Return [X, Y] of the center of cell containing provided text 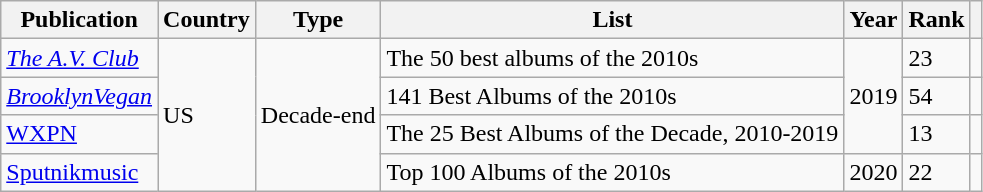
Rank [936, 20]
Year [874, 20]
Type [318, 20]
Sputnikmusic [80, 172]
54 [936, 96]
US [207, 115]
Publication [80, 20]
141 Best Albums of the 2010s [612, 96]
WXPN [80, 134]
13 [936, 134]
2020 [874, 172]
Country [207, 20]
Decade-end [318, 115]
The 25 Best Albums of the Decade, 2010-2019 [612, 134]
2019 [874, 96]
23 [936, 58]
BrooklynVegan [80, 96]
The A.V. Club [80, 58]
Top 100 Albums of the 2010s [612, 172]
The 50 best albums of the 2010s [612, 58]
22 [936, 172]
List [612, 20]
